Pinpoint the cell where the given text exists, returning its (x, y) midpoint coordinate. 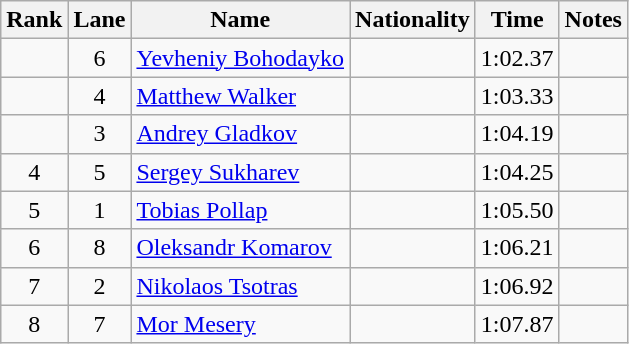
1:07.87 (517, 324)
Nikolaos Tsotras (240, 286)
Mor Mesery (240, 324)
1:04.19 (517, 134)
1:05.50 (517, 210)
Andrey Gladkov (240, 134)
Name (240, 20)
Time (517, 20)
1:04.25 (517, 172)
1:06.92 (517, 286)
Rank (34, 20)
1:06.21 (517, 248)
Oleksandr Komarov (240, 248)
2 (100, 286)
Yevheniy Bohodayko (240, 58)
Notes (593, 20)
1:02.37 (517, 58)
Matthew Walker (240, 96)
3 (100, 134)
Sergey Sukharev (240, 172)
1 (100, 210)
Lane (100, 20)
Nationality (413, 20)
Tobias Pollap (240, 210)
1:03.33 (517, 96)
